Determine the (X, Y) coordinate at the center of the cell enclosing the given text.  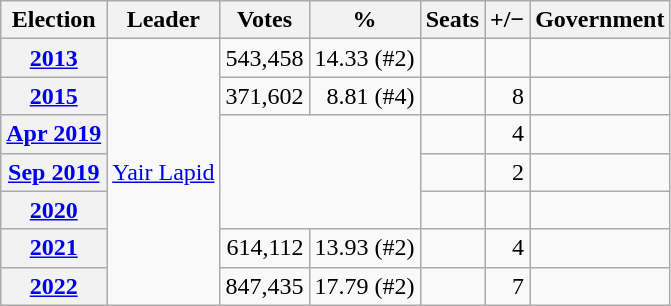
13.93 (#2) (364, 248)
2020 (54, 210)
Votes (264, 20)
Apr 2019 (54, 134)
14.33 (#2) (364, 58)
543,458 (264, 58)
2022 (54, 286)
Government (600, 20)
614,112 (264, 248)
2013 (54, 58)
2015 (54, 96)
Sep 2019 (54, 172)
7 (508, 286)
847,435 (264, 286)
Yair Lapid (164, 172)
17.79 (#2) (364, 286)
Seats (452, 20)
+/− (508, 20)
8.81 (#4) (364, 96)
371,602 (264, 96)
2021 (54, 248)
2 (508, 172)
Election (54, 20)
% (364, 20)
8 (508, 96)
Leader (164, 20)
